Detect which cell encompasses the target text, then output its (X, Y) center coordinate. 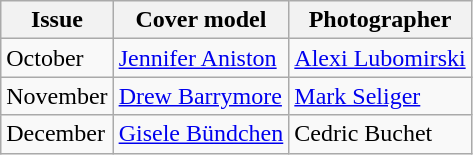
November (57, 96)
Alexi Lubomirski (380, 58)
Cedric Buchet (380, 134)
Jennifer Aniston (201, 58)
Cover model (201, 20)
October (57, 58)
December (57, 134)
Issue (57, 20)
Gisele Bündchen (201, 134)
Mark Seliger (380, 96)
Drew Barrymore (201, 96)
Photographer (380, 20)
